Return (x, y) of the center of cell containing provided text 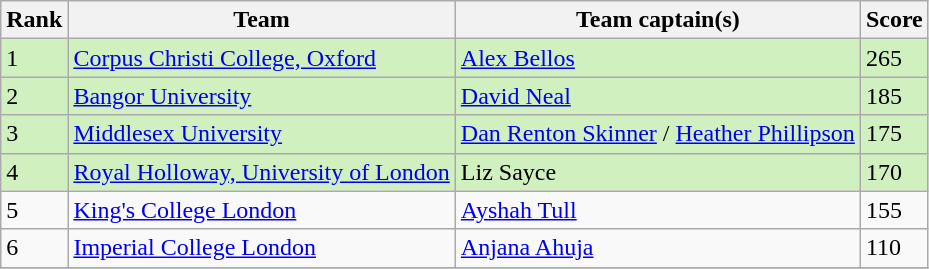
110 (894, 248)
Dan Renton Skinner / Heather Phillipson (658, 134)
David Neal (658, 96)
King's College London (262, 210)
5 (34, 210)
Score (894, 20)
Team captain(s) (658, 20)
2 (34, 96)
Middlesex University (262, 134)
170 (894, 172)
Liz Sayce (658, 172)
Royal Holloway, University of London (262, 172)
Ayshah Tull (658, 210)
1 (34, 58)
Team (262, 20)
155 (894, 210)
Imperial College London (262, 248)
3 (34, 134)
6 (34, 248)
Alex Bellos (658, 58)
185 (894, 96)
4 (34, 172)
175 (894, 134)
Bangor University (262, 96)
Anjana Ahuja (658, 248)
265 (894, 58)
Rank (34, 20)
Corpus Christi College, Oxford (262, 58)
